Determine the (X, Y) coordinate at the center of the cell enclosing the given text.  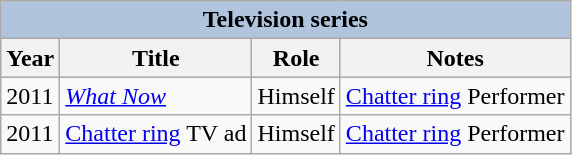
What Now (156, 96)
Role (296, 58)
Title (156, 58)
Television series (286, 20)
Chatter ring TV ad (156, 134)
Year (30, 58)
Notes (455, 58)
